Extract the (x, y) coordinate from the center of the cell holding the provided text.  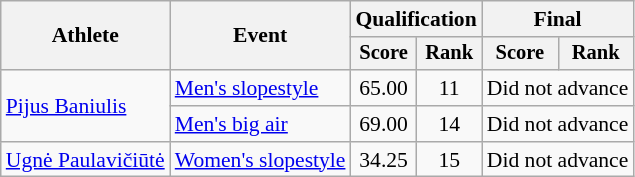
Men's slopestyle (260, 88)
Pijus Baniulis (86, 106)
65.00 (383, 88)
69.00 (383, 124)
14 (450, 124)
Athlete (86, 36)
Men's big air (260, 124)
11 (450, 88)
Qualification (416, 19)
Final (558, 19)
Event (260, 36)
